Scan for the cell matching the given text and deliver its (x, y) coordinate at center. 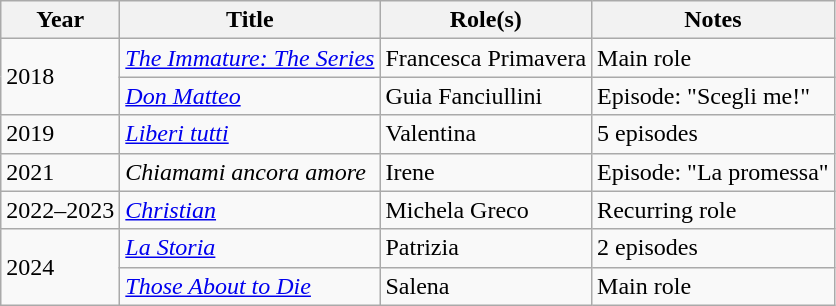
2022–2023 (60, 210)
Title (250, 20)
2021 (60, 172)
Episode: "La promessa" (714, 172)
Michela Greco (486, 210)
La Storia (250, 248)
Chiamami ancora amore (250, 172)
Role(s) (486, 20)
2018 (60, 77)
Those About to Die (250, 286)
Francesca Primavera (486, 58)
Patrizia (486, 248)
Recurring role (714, 210)
2024 (60, 267)
Liberi tutti (250, 134)
5 episodes (714, 134)
Don Matteo (250, 96)
Year (60, 20)
2019 (60, 134)
The Immature: The Series (250, 58)
Irene (486, 172)
Guia Fanciullini (486, 96)
2 episodes (714, 248)
Valentina (486, 134)
Salena (486, 286)
Notes (714, 20)
Christian (250, 210)
Episode: "Scegli me!" (714, 96)
